Capture the cell that displays the provided text and extract its (x, y) central coordinate. 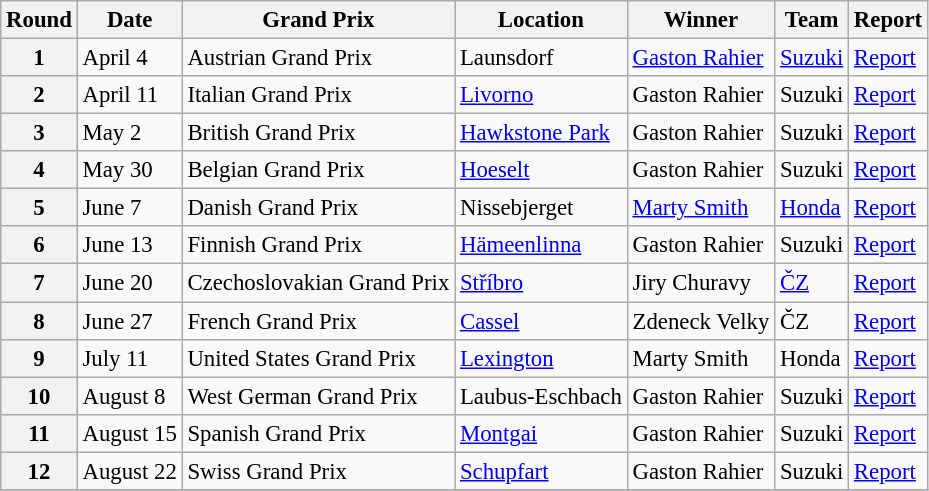
Montgai (542, 433)
Hawkstone Park (542, 133)
Swiss Grand Prix (318, 471)
August 15 (130, 433)
April 11 (130, 95)
Hoeselt (542, 170)
Lexington (542, 358)
United States Grand Prix (318, 358)
June 13 (130, 245)
June 7 (130, 208)
Belgian Grand Prix (318, 170)
4 (39, 170)
Schupfart (542, 471)
April 4 (130, 58)
British Grand Prix (318, 133)
Cassel (542, 321)
Livorno (542, 95)
West German Grand Prix (318, 396)
11 (39, 433)
Czechoslovakian Grand Prix (318, 283)
10 (39, 396)
Spanish Grand Prix (318, 433)
Launsdorf (542, 58)
August 8 (130, 396)
Grand Prix (318, 20)
6 (39, 245)
Nissebjerget (542, 208)
7 (39, 283)
9 (39, 358)
Danish Grand Prix (318, 208)
2 (39, 95)
8 (39, 321)
French Grand Prix (318, 321)
12 (39, 471)
Team (812, 20)
August 22 (130, 471)
Date (130, 20)
3 (39, 133)
Italian Grand Prix (318, 95)
Round (39, 20)
5 (39, 208)
May 2 (130, 133)
Stříbro (542, 283)
May 30 (130, 170)
Jiry Churavy (700, 283)
1 (39, 58)
Hämeenlinna (542, 245)
June 20 (130, 283)
Austrian Grand Prix (318, 58)
Laubus-Eschbach (542, 396)
Winner (700, 20)
Zdeneck Velky (700, 321)
Location (542, 20)
Finnish Grand Prix (318, 245)
July 11 (130, 358)
June 27 (130, 321)
